Find where the given text appears and provide that cell's center as [x, y] coordinate. 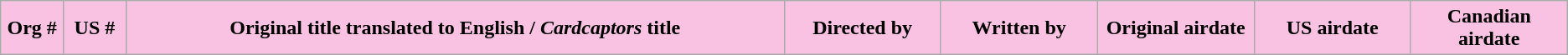
US # [95, 28]
Written by [1019, 28]
Original title translated to English / Cardcaptors title [455, 28]
Org # [32, 28]
US airdate [1332, 28]
Canadian airdate [1489, 28]
Original airdate [1176, 28]
Directed by [863, 28]
